Output the [x, y] coordinate of the center of the cell containing the given text.  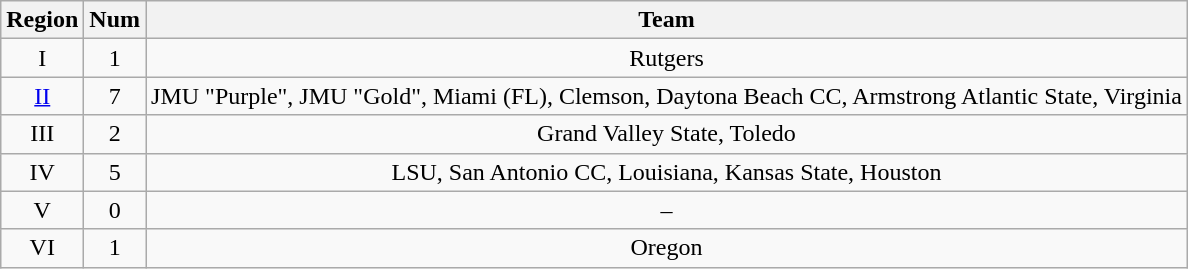
0 [115, 210]
Oregon [667, 248]
Region [42, 20]
V [42, 210]
5 [115, 172]
2 [115, 134]
Grand Valley State, Toledo [667, 134]
I [42, 58]
7 [115, 96]
JMU "Purple", JMU "Gold", Miami (FL), Clemson, Daytona Beach CC, Armstrong Atlantic State, Virginia [667, 96]
VI [42, 248]
Num [115, 20]
IV [42, 172]
LSU, San Antonio CC, Louisiana, Kansas State, Houston [667, 172]
II [42, 96]
III [42, 134]
Rutgers [667, 58]
Team [667, 20]
– [667, 210]
